Capture the cell that displays the provided text and extract its (x, y) central coordinate. 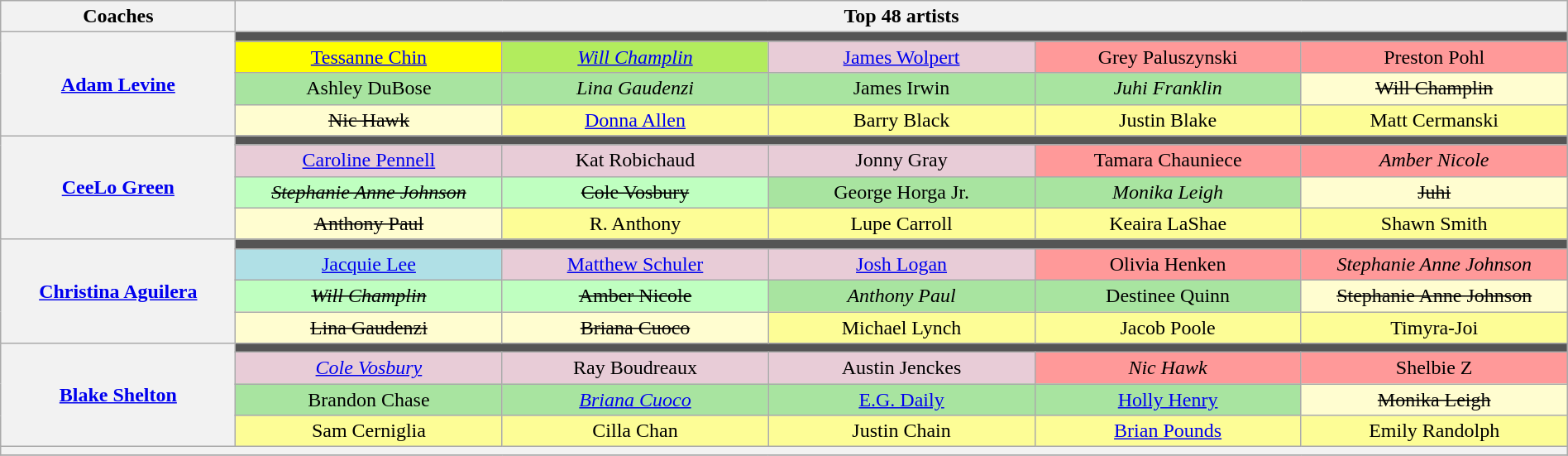
Jonny Gray (901, 161)
Michael Lynch (901, 327)
Jacob Poole (1168, 327)
Shelbie Z (1434, 368)
Top 48 artists (901, 17)
Justin Blake (1168, 120)
Emily Randolph (1434, 431)
Josh Logan (901, 264)
Tessanne Chin (369, 57)
Donna Allen (635, 120)
Destinee Quinn (1168, 295)
Adam Levine (118, 84)
Barry Black (901, 120)
Blake Shelton (118, 396)
James Irwin (901, 89)
Austin Jenckes (901, 368)
R. Anthony (635, 223)
Kat Robichaud (635, 161)
Matt Cermanski (1434, 120)
Olivia Henken (1168, 264)
Timyra-Joi (1434, 327)
Ashley DuBose (369, 89)
Coaches (118, 17)
CeeLo Green (118, 187)
Shawn Smith (1434, 223)
Matthew Schuler (635, 264)
Grey Paluszynski (1168, 57)
Juhi Franklin (1168, 89)
Sam Cerniglia (369, 431)
Holly Henry (1168, 400)
Caroline Pennell (369, 161)
Brandon Chase (369, 400)
Christina Aguilera (118, 291)
Lupe Carroll (901, 223)
Preston Pohl (1434, 57)
James Wolpert (901, 57)
E.G. Daily (901, 400)
Juhi (1434, 192)
Cilla Chan (635, 431)
George Horga Jr. (901, 192)
Tamara Chauniece (1168, 161)
Ray Boudreaux (635, 368)
Keaira LaShae (1168, 223)
Brian Pounds (1168, 431)
Justin Chain (901, 431)
Jacquie Lee (369, 264)
